Return the [X, Y] coordinate for the center point of the cell that contains the specified text.  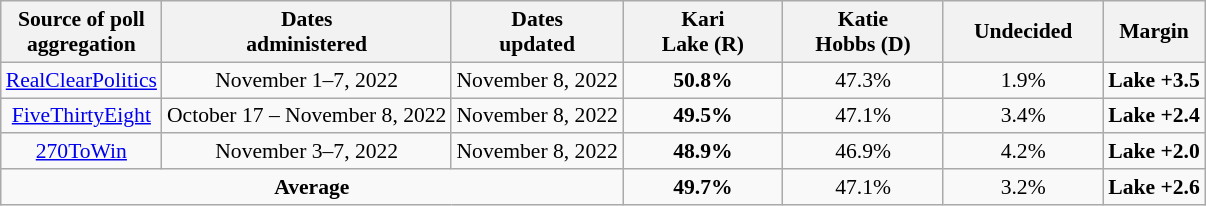
Datesadministered [307, 32]
47.3% [863, 80]
3.2% [1023, 187]
October 17 – November 8, 2022 [307, 116]
50.8% [703, 80]
FiveThirtyEight [82, 116]
Lake +2.4 [1154, 116]
November 1–7, 2022 [307, 80]
4.2% [1023, 152]
Lake +2.0 [1154, 152]
Undecided [1023, 32]
46.9% [863, 152]
1.9% [1023, 80]
49.5% [703, 116]
KariLake (R) [703, 32]
48.9% [703, 152]
49.7% [703, 187]
Lake +3.5 [1154, 80]
Source of pollaggregation [82, 32]
RealClearPolitics [82, 80]
3.4% [1023, 116]
Average [312, 187]
Lake +2.6 [1154, 187]
Datesupdated [536, 32]
270ToWin [82, 152]
November 3–7, 2022 [307, 152]
Margin [1154, 32]
KatieHobbs (D) [863, 32]
